Determine the (X, Y) coordinate at the center of the cell enclosing the given text.  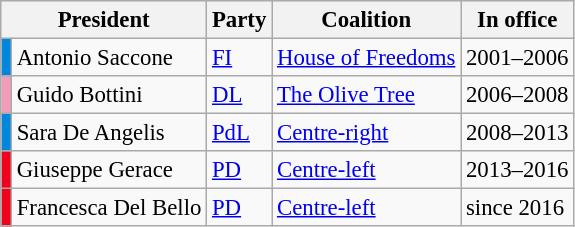
PdL (240, 133)
President (104, 20)
since 2016 (518, 208)
2006–2008 (518, 95)
Centre-right (366, 133)
Guido Bottini (108, 95)
Party (240, 20)
The Olive Tree (366, 95)
DL (240, 95)
Antonio Saccone (108, 58)
In office (518, 20)
2008–2013 (518, 133)
2001–2006 (518, 58)
2013–2016 (518, 170)
Coalition (366, 20)
Giuseppe Gerace (108, 170)
FI (240, 58)
House of Freedoms (366, 58)
Francesca Del Bello (108, 208)
Sara De Angelis (108, 133)
